Return [X, Y] of the center of cell containing provided text 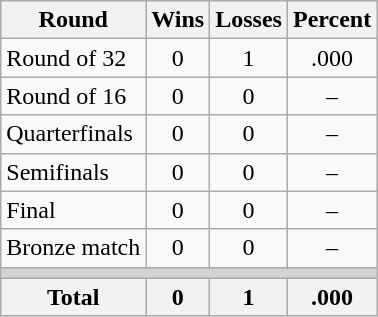
Round of 32 [74, 58]
Round [74, 20]
Bronze match [74, 248]
Percent [332, 20]
Quarterfinals [74, 134]
Round of 16 [74, 96]
Total [74, 297]
Wins [178, 20]
Semifinals [74, 172]
Final [74, 210]
Losses [249, 20]
